Pinpoint the cell where the given text exists, returning its (X, Y) midpoint coordinate. 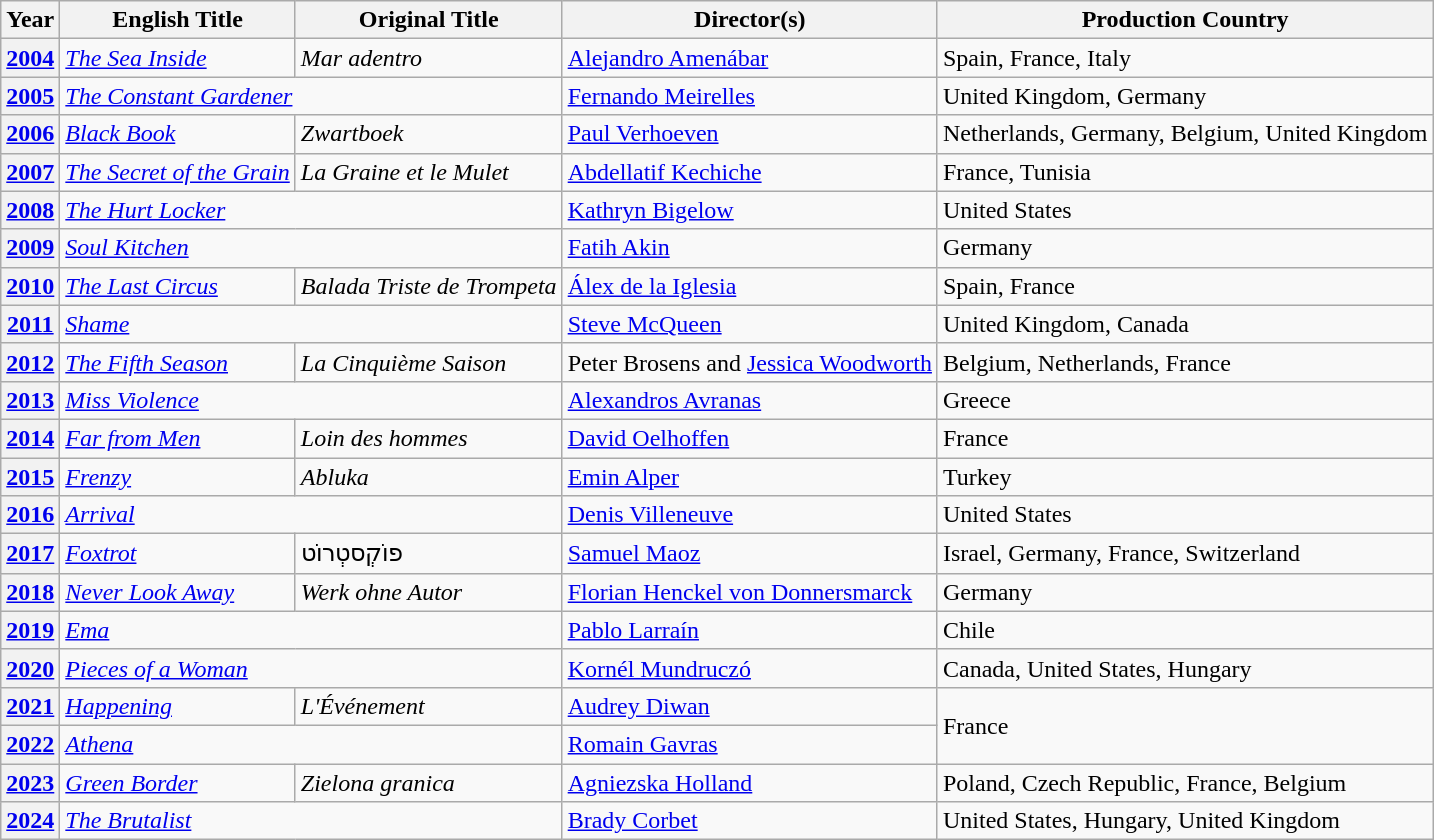
Miss Violence (311, 400)
The Secret of the Grain (178, 172)
Agniezska Holland (750, 783)
Álex de la Iglesia (750, 286)
Shame (311, 324)
2013 (30, 400)
Fernando Meirelles (750, 96)
2010 (30, 286)
2018 (30, 592)
Denis Villeneuve (750, 515)
Alexandros Avranas (750, 400)
2005 (30, 96)
Audrey Diwan (750, 706)
The Last Circus (178, 286)
The Sea Inside (178, 58)
Netherlands, Germany, Belgium, United Kingdom (1184, 134)
Peter Brosens and Jessica Woodworth (750, 362)
2008 (30, 210)
Emin Alper (750, 477)
English Title (178, 20)
Pieces of a Woman (311, 668)
Loin des hommes (428, 438)
Year (30, 20)
Green Border (178, 783)
Happening (178, 706)
2021 (30, 706)
Kornél Mundruczó (750, 668)
Alejandro Amenábar (750, 58)
Spain, France (1184, 286)
Chile (1184, 630)
The Constant Gardener (311, 96)
פוֹקְסטְרוֹט (428, 554)
Pablo Larraín (750, 630)
2011 (30, 324)
Abluka (428, 477)
United States, Hungary, United Kingdom (1184, 821)
Poland, Czech Republic, France, Belgium (1184, 783)
France, Tunisia (1184, 172)
2022 (30, 744)
Abdellatif Kechiche (750, 172)
Balada Triste de Trompeta (428, 286)
Samuel Maoz (750, 554)
The Brutalist (311, 821)
2015 (30, 477)
Never Look Away (178, 592)
2012 (30, 362)
La Graine et le Mulet (428, 172)
Canada, United States, Hungary (1184, 668)
Israel, Germany, France, Switzerland (1184, 554)
2014 (30, 438)
Greece (1184, 400)
Director(s) (750, 20)
Far from Men (178, 438)
The Fifth Season (178, 362)
Frenzy (178, 477)
2006 (30, 134)
The Hurt Locker (311, 210)
United Kingdom, Germany (1184, 96)
Turkey (1184, 477)
Production Country (1184, 20)
2024 (30, 821)
Spain, France, Italy (1184, 58)
Arrival (311, 515)
L'Événement (428, 706)
2017 (30, 554)
2016 (30, 515)
Florian Henckel von Donnersmarck (750, 592)
2009 (30, 248)
Zielona granica (428, 783)
Belgium, Netherlands, France (1184, 362)
Mar adentro (428, 58)
David Oelhoffen (750, 438)
Black Book (178, 134)
Steve McQueen (750, 324)
Ema (311, 630)
Werk ohne Autor (428, 592)
Foxtrot (178, 554)
Original Title (428, 20)
Fatih Akin (750, 248)
Brady Corbet (750, 821)
Soul Kitchen (311, 248)
2019 (30, 630)
Athena (311, 744)
2004 (30, 58)
Paul Verhoeven (750, 134)
2007 (30, 172)
Zwartboek (428, 134)
United Kingdom, Canada (1184, 324)
2020 (30, 668)
La Cinquième Saison (428, 362)
Romain Gavras (750, 744)
Kathryn Bigelow (750, 210)
2023 (30, 783)
